Locate the cell with the specified text and output its (x, y) center coordinate. 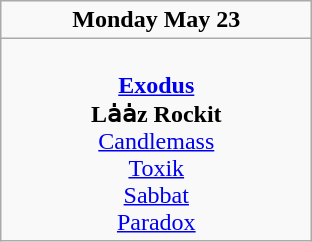
Exodus Lȧȧz Rockit Candlemass Toxik Sabbat Paradox (156, 140)
Monday May 23 (156, 20)
